Extract the (x, y) coordinate from the center of the cell holding the provided text.  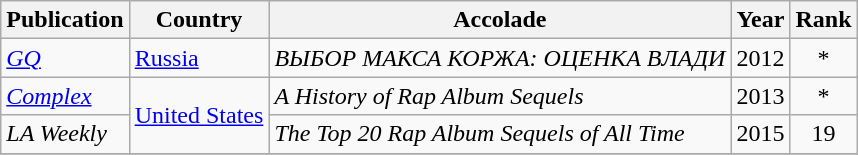
ВЫБОР МАКСА КОРЖА: ОЦЕНКА ВЛАДИ (500, 58)
United States (199, 115)
The Top 20 Rap Album Sequels of All Time (500, 134)
Complex (65, 96)
GQ (65, 58)
2012 (760, 58)
Accolade (500, 20)
Rank (824, 20)
Russia (199, 58)
2015 (760, 134)
Country (199, 20)
A History of Rap Album Sequels (500, 96)
Year (760, 20)
Publication (65, 20)
LA Weekly (65, 134)
19 (824, 134)
2013 (760, 96)
